Pinpoint the cell where the given text exists, returning its [X, Y] midpoint coordinate. 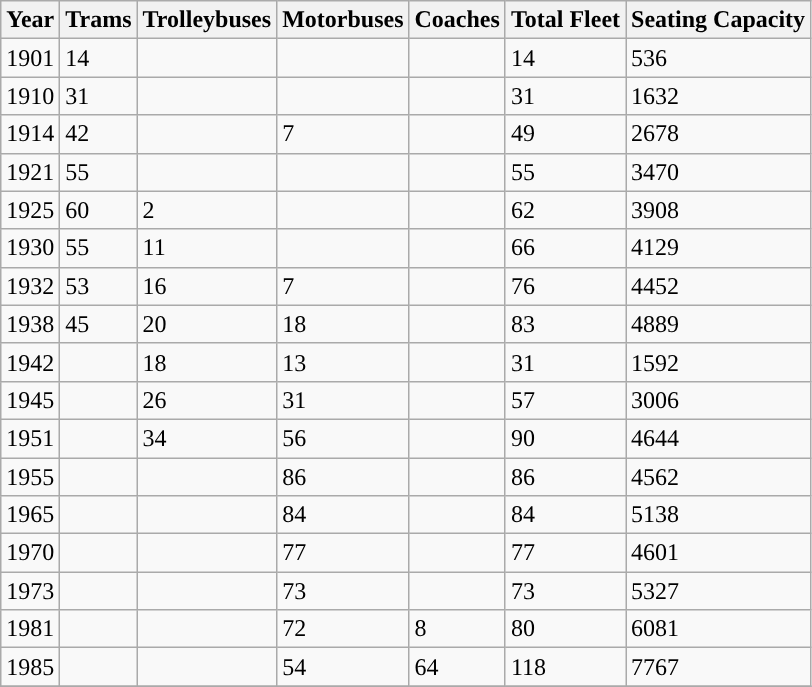
118 [565, 667]
64 [457, 667]
42 [98, 134]
1955 [30, 477]
Year [30, 20]
536 [718, 58]
3006 [718, 400]
5138 [718, 515]
1970 [30, 553]
Coaches [457, 20]
56 [343, 438]
1942 [30, 362]
1632 [718, 96]
4129 [718, 248]
1985 [30, 667]
16 [207, 286]
1981 [30, 629]
1592 [718, 362]
2678 [718, 134]
7767 [718, 667]
62 [565, 210]
4452 [718, 286]
Seating Capacity [718, 20]
5327 [718, 591]
Trolleybuses [207, 20]
1914 [30, 134]
3470 [718, 172]
45 [98, 324]
80 [565, 629]
57 [565, 400]
54 [343, 667]
1930 [30, 248]
1925 [30, 210]
1945 [30, 400]
3908 [718, 210]
Motorbuses [343, 20]
1951 [30, 438]
8 [457, 629]
1965 [30, 515]
4889 [718, 324]
4601 [718, 553]
4644 [718, 438]
Trams [98, 20]
72 [343, 629]
20 [207, 324]
Total Fleet [565, 20]
11 [207, 248]
53 [98, 286]
26 [207, 400]
1938 [30, 324]
1910 [30, 96]
66 [565, 248]
60 [98, 210]
83 [565, 324]
1973 [30, 591]
1901 [30, 58]
2 [207, 210]
1921 [30, 172]
6081 [718, 629]
4562 [718, 477]
49 [565, 134]
76 [565, 286]
13 [343, 362]
90 [565, 438]
34 [207, 438]
1932 [30, 286]
